Return the [x, y] coordinate for the center point of the cell that contains the specified text.  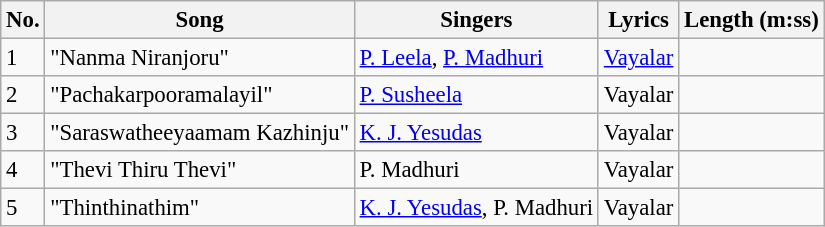
"Thevi Thiru Thevi" [200, 170]
"Thinthinathim" [200, 208]
"Pachakarpooramalayil" [200, 95]
Lyrics [638, 20]
1 [23, 58]
"Nanma Niranjoru" [200, 58]
P. Leela, P. Madhuri [476, 58]
P. Madhuri [476, 170]
Song [200, 20]
5 [23, 208]
Length (m:ss) [752, 20]
4 [23, 170]
K. J. Yesudas [476, 133]
3 [23, 133]
K. J. Yesudas, P. Madhuri [476, 208]
No. [23, 20]
Singers [476, 20]
P. Susheela [476, 95]
"Saraswatheeyaamam Kazhinju" [200, 133]
2 [23, 95]
